Provide the [x, y] coordinate of the cell's center where the given text is located.  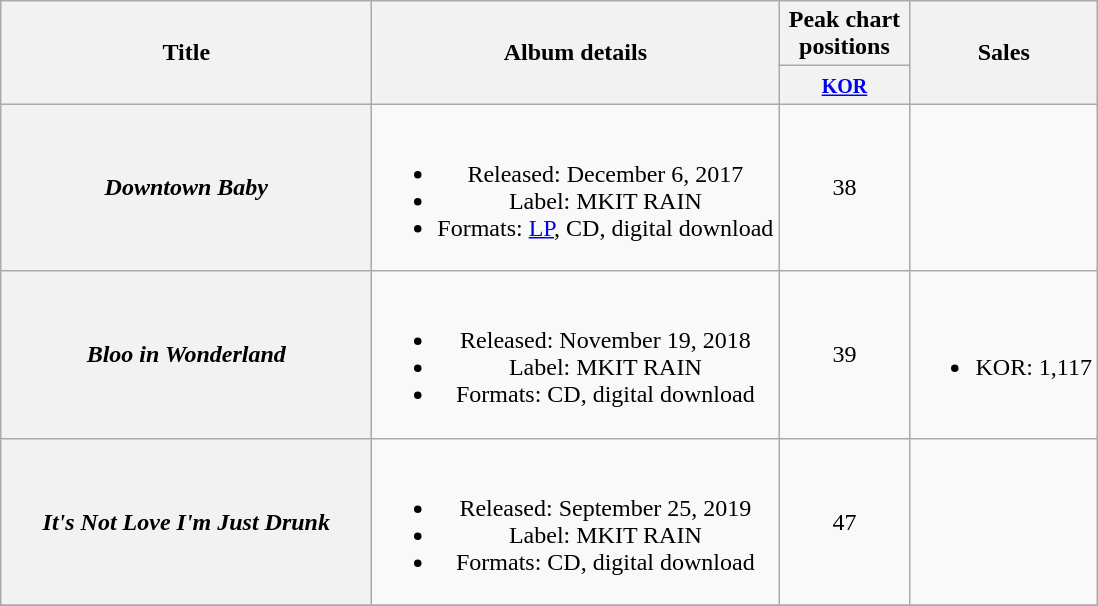
Downtown Baby [186, 188]
Title [186, 52]
Released: December 6, 2017Label: MKIT RAINFormats: LP, CD, digital download [576, 188]
Bloo in Wonderland [186, 354]
Peak chart positions [844, 34]
39 [844, 354]
Released: November 19, 2018Label: MKIT RAINFormats: CD, digital download [576, 354]
Released: September 25, 2019Label: MKIT RAINFormats: CD, digital download [576, 522]
Album details [576, 52]
Sales [1004, 52]
38 [844, 188]
It's Not Love I'm Just Drunk [186, 522]
KOR [844, 85]
47 [844, 522]
KOR: 1,117 [1004, 354]
